Provide the (x, y) coordinate of the cell's center where the given text is located.  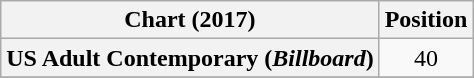
40 (426, 58)
Chart (2017) (190, 20)
Position (426, 20)
US Adult Contemporary (Billboard) (190, 58)
